Locate the cell with the specified text and output its [x, y] center coordinate. 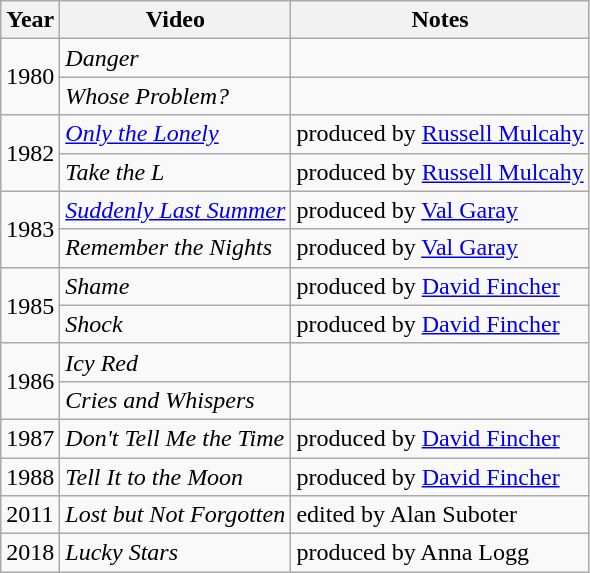
Year [30, 20]
1985 [30, 305]
2018 [30, 553]
1980 [30, 77]
1983 [30, 229]
2011 [30, 515]
Suddenly Last Summer [176, 210]
edited by Alan Suboter [440, 515]
1987 [30, 438]
produced by Anna Logg [440, 553]
Shame [176, 286]
Only the Lonely [176, 134]
1988 [30, 477]
Video [176, 20]
Remember the Nights [176, 248]
1986 [30, 381]
Danger [176, 58]
Whose Problem? [176, 96]
Lucky Stars [176, 553]
Icy Red [176, 362]
Cries and Whispers [176, 400]
1982 [30, 153]
Lost but Not Forgotten [176, 515]
Don't Tell Me the Time [176, 438]
Tell It to the Moon [176, 477]
Take the L [176, 172]
Notes [440, 20]
Shock [176, 324]
